Output the [X, Y] coordinate of the center of the cell containing the given text.  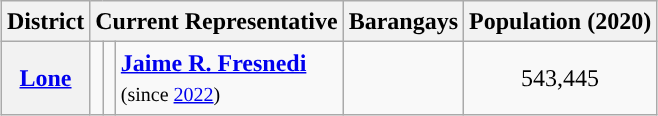
District [45, 22]
543,445 [560, 78]
Current Representative [216, 22]
Lone [45, 78]
Jaime R. Fresnedi(since 2022) [229, 78]
Barangays [403, 22]
Population (2020) [560, 22]
